Extract the [X, Y] coordinate from the center of the cell holding the provided text.  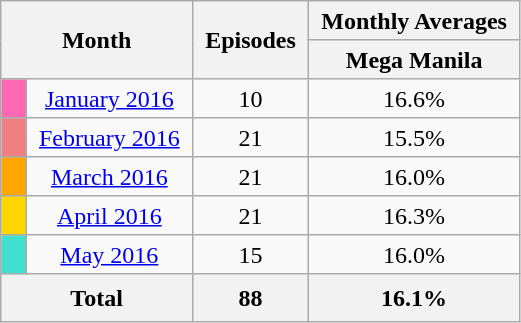
Month [97, 40]
Mega Manila [414, 60]
15 [250, 254]
16.1% [414, 298]
Monthly Averages [414, 20]
16.3% [414, 216]
January 2016 [109, 98]
16.6% [414, 98]
15.5% [414, 138]
Episodes [250, 40]
Total [97, 298]
10 [250, 98]
February 2016 [109, 138]
May 2016 [109, 254]
April 2016 [109, 216]
March 2016 [109, 176]
88 [250, 298]
